Detect which cell encompasses the target text, then output its [X, Y] center coordinate. 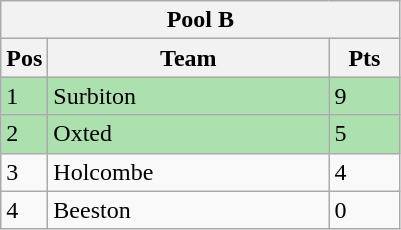
2 [24, 134]
1 [24, 96]
Holcombe [188, 172]
Beeston [188, 210]
Oxted [188, 134]
Team [188, 58]
Pts [364, 58]
5 [364, 134]
Pos [24, 58]
9 [364, 96]
3 [24, 172]
0 [364, 210]
Surbiton [188, 96]
Pool B [200, 20]
